Determine the (X, Y) coordinate at the center of the cell enclosing the given text.  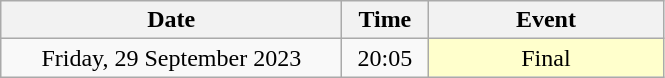
Friday, 29 September 2023 (172, 58)
Date (172, 20)
Event (546, 20)
Time (385, 20)
Final (546, 58)
20:05 (385, 58)
